Locate the cell with the specified text and output its [x, y] center coordinate. 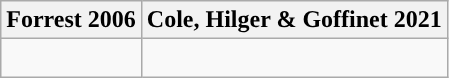
Forrest 2006 [72, 20]
Cole, Hilger & Goffinet 2021 [294, 20]
